Return (x, y) of the center of cell containing provided text 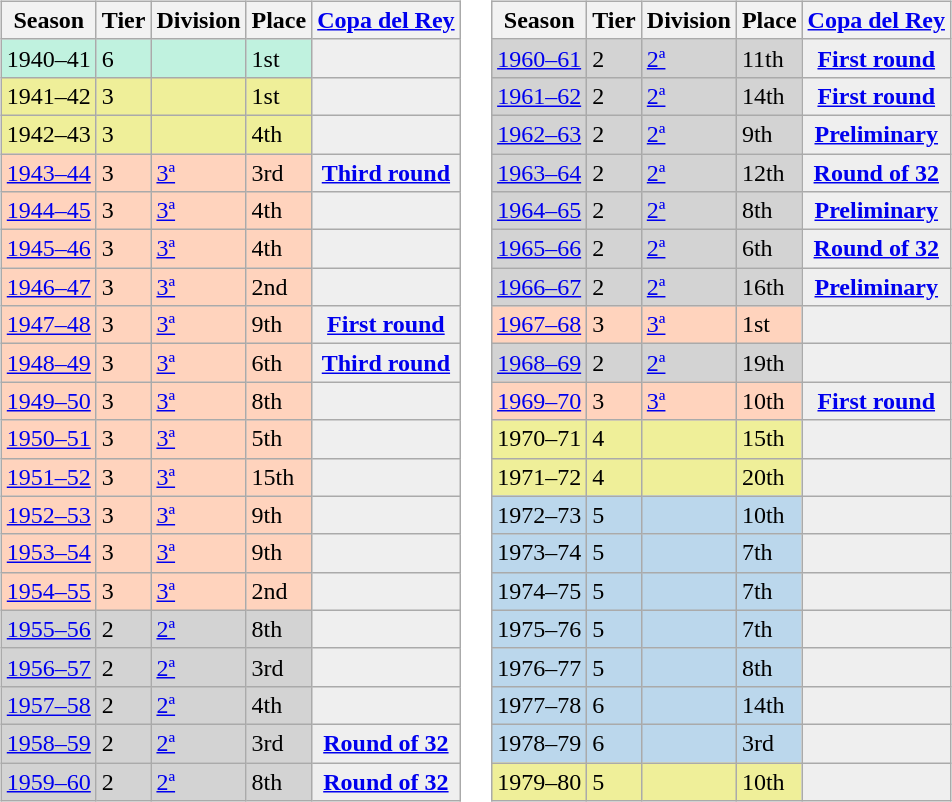
1952–53 (48, 515)
1971–72 (540, 477)
1944–45 (48, 211)
1941–42 (48, 96)
1957–58 (48, 705)
1978–79 (540, 743)
11th (769, 58)
1953–54 (48, 553)
1942–43 (48, 134)
19th (769, 363)
1948–49 (48, 363)
1955–56 (48, 629)
1973–74 (540, 553)
1949–50 (48, 401)
1950–51 (48, 439)
1945–46 (48, 249)
16th (769, 287)
1951–52 (48, 477)
1979–80 (540, 781)
1959–60 (48, 781)
1954–55 (48, 591)
1946–47 (48, 287)
1970–71 (540, 439)
1968–69 (540, 363)
1969–70 (540, 401)
1972–73 (540, 515)
1974–75 (540, 591)
1960–61 (540, 58)
5th (279, 439)
1947–48 (48, 325)
1976–77 (540, 667)
20th (769, 477)
1967–68 (540, 325)
1943–44 (48, 173)
1975–76 (540, 629)
1964–65 (540, 211)
1966–67 (540, 287)
1977–78 (540, 705)
1956–57 (48, 667)
1963–64 (540, 173)
1962–63 (540, 134)
1965–66 (540, 249)
1940–41 (48, 58)
1961–62 (540, 96)
1958–59 (48, 743)
12th (769, 173)
